Capture the cell that displays the provided text and extract its [x, y] central coordinate. 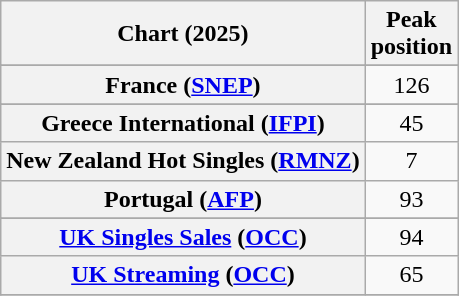
94 [411, 237]
Greece International (IFPI) [183, 123]
65 [411, 275]
45 [411, 123]
93 [411, 199]
Portugal (AFP) [183, 199]
UK Singles Sales (OCC) [183, 237]
7 [411, 161]
126 [411, 85]
UK Streaming (OCC) [183, 275]
Chart (2025) [183, 34]
France (SNEP) [183, 85]
Peakposition [411, 34]
New Zealand Hot Singles (RMNZ) [183, 161]
